From the cell containing the given text, extract its center point as [x, y] coordinate. 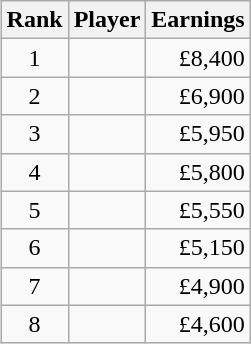
£6,900 [198, 96]
£8,400 [198, 58]
3 [34, 134]
Rank [34, 20]
£4,600 [198, 324]
£5,950 [198, 134]
£5,150 [198, 248]
4 [34, 172]
£5,550 [198, 210]
1 [34, 58]
Player [107, 20]
7 [34, 286]
Earnings [198, 20]
6 [34, 248]
£4,900 [198, 286]
8 [34, 324]
5 [34, 210]
2 [34, 96]
£5,800 [198, 172]
